Extract the (x, y) coordinate from the center of the cell holding the provided text.  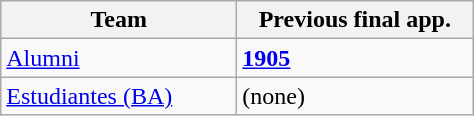
Estudiantes (BA) (119, 96)
Team (119, 20)
Alumni (119, 58)
Previous final app. (355, 20)
(none) (355, 96)
1905 (355, 58)
